Search for the cell housing the specified text and yield its [X, Y] center coordinate. 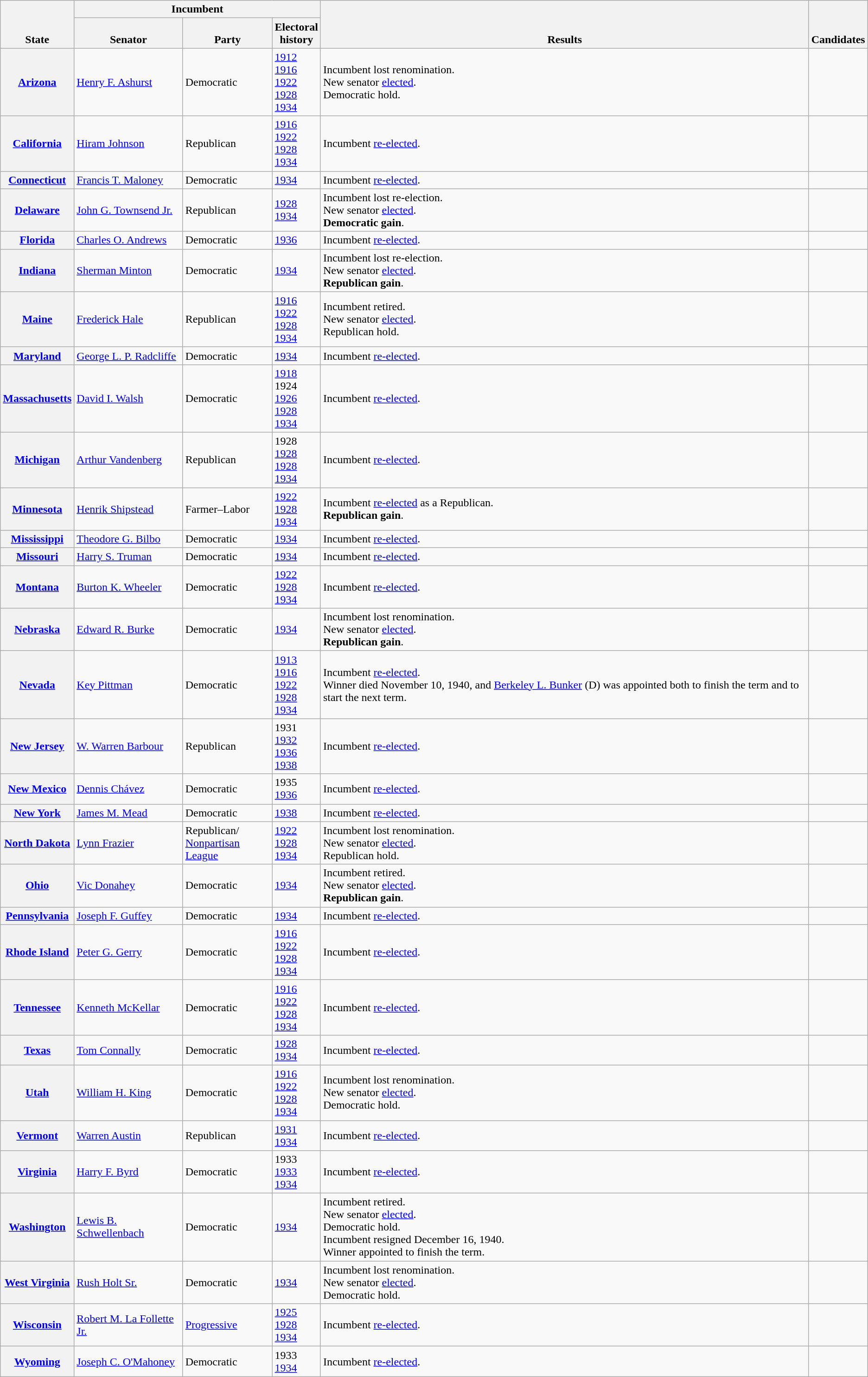
Harry F. Byrd [128, 1172]
William H. King [128, 1092]
Warren Austin [128, 1135]
1938 [296, 813]
Kenneth McKellar [128, 1007]
19121916192219281934 [296, 82]
New Jersey [37, 746]
1931 1932 1936 1938 [296, 746]
Farmer–Labor [227, 509]
Wisconsin [37, 1325]
Lynn Frazier [128, 843]
Sherman Minton [128, 270]
New Mexico [37, 789]
Washington [37, 1227]
Tom Connally [128, 1050]
Nebraska [37, 630]
Virginia [37, 1172]
Joseph C. O'Mahoney [128, 1361]
Senator [128, 33]
Vermont [37, 1135]
Edward R. Burke [128, 630]
Maine [37, 319]
David I. Walsh [128, 398]
Republican/Nonpartisan League [227, 843]
Incumbent retired.New senator elected.Republican gain. [565, 886]
Harry S. Truman [128, 557]
Rush Holt Sr. [128, 1282]
Michigan [37, 460]
1935 1936 [296, 789]
1931 1934 [296, 1135]
Theodore G. Bilbo [128, 539]
North Dakota [37, 843]
Joseph F. Guffey [128, 916]
Pennsylvania [37, 916]
Arthur Vandenberg [128, 460]
Charles O. Andrews [128, 240]
Henrik Shipstead [128, 509]
Peter G. Gerry [128, 952]
Incumbent lost renomination.New senator elected.Republican gain. [565, 630]
George L. P. Radcliffe [128, 356]
Maryland [37, 356]
Henry F. Ashurst [128, 82]
Francis T. Maloney [128, 180]
Incumbent lost re-election.New senator elected.Republican gain. [565, 270]
Incumbent retired.New senator elected.Democratic hold.Incumbent resigned December 16, 1940.Winner appointed to finish the term. [565, 1227]
James M. Mead [128, 813]
Incumbent lost re-election.New senator elected.Democratic gain. [565, 210]
Texas [37, 1050]
State [37, 24]
Results [565, 24]
Indiana [37, 270]
Hiram Johnson [128, 144]
Dennis Chávez [128, 789]
Candidates [838, 24]
Minnesota [37, 509]
Tennessee [37, 1007]
1933 1934 [296, 1361]
Party [227, 33]
Massachusetts [37, 398]
1933 1933 1934 [296, 1172]
Montana [37, 587]
Incumbent retired.New senator elected.Republican hold. [565, 319]
1913 1916192219281934 [296, 685]
19181924 1926 19281934 [296, 398]
Electoralhistory [296, 33]
Mississippi [37, 539]
Burton K. Wheeler [128, 587]
Arizona [37, 82]
Incumbent re-elected.Winner died November 10, 1940, and Berkeley L. Bunker (D) was appointed both to finish the term and to start the next term. [565, 685]
Florida [37, 240]
Utah [37, 1092]
Nevada [37, 685]
Lewis B. Schwellenbach [128, 1227]
1936 [296, 240]
Delaware [37, 210]
Missouri [37, 557]
Ohio [37, 886]
Incumbent [198, 9]
Frederick Hale [128, 319]
Wyoming [37, 1361]
Incumbent re-elected as a Republican.Republican gain. [565, 509]
Robert M. La Follette Jr. [128, 1325]
New York [37, 813]
1928 1928 19281934 [296, 460]
Vic Donahey [128, 886]
West Virginia [37, 1282]
Rhode Island [37, 952]
Connecticut [37, 180]
John G. Townsend Jr. [128, 210]
W. Warren Barbour [128, 746]
Incumbent lost renomination.New senator elected.Republican hold. [565, 843]
California [37, 144]
1925 19281934 [296, 1325]
Key Pittman [128, 685]
Progressive [227, 1325]
